Return (X, Y) of the center of cell containing provided text 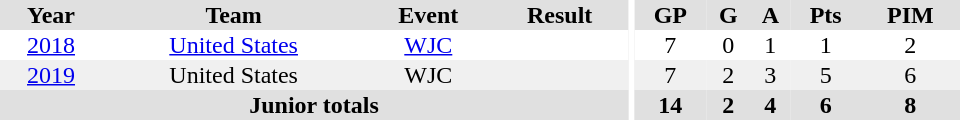
8 (910, 105)
PIM (910, 15)
G (728, 15)
0 (728, 45)
2018 (51, 45)
Team (234, 15)
4 (770, 105)
A (770, 15)
Pts (826, 15)
Event (428, 15)
5 (826, 75)
14 (670, 105)
3 (770, 75)
2019 (51, 75)
Year (51, 15)
Junior totals (314, 105)
GP (670, 15)
Result (560, 15)
